Extract the [x, y] coordinate from the center of the cell holding the provided text.  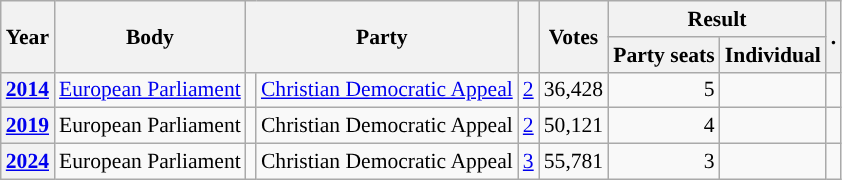
Party seats [664, 55]
Year [28, 36]
2024 [28, 162]
5 [664, 90]
Party [382, 36]
Body [150, 36]
2019 [28, 126]
50,121 [574, 126]
Result [717, 19]
55,781 [574, 162]
. [834, 36]
Individual [773, 55]
4 [664, 126]
2014 [28, 90]
Votes [574, 36]
36,428 [574, 90]
